Scan for the cell matching the given text and deliver its (x, y) coordinate at center. 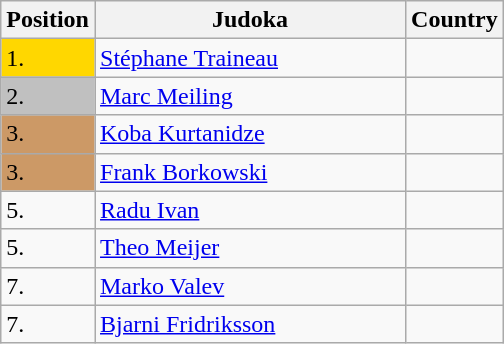
Position (48, 20)
Stéphane Traineau (250, 58)
Bjarni Fridriksson (250, 324)
Koba Kurtanidze (250, 134)
Judoka (250, 20)
1. (48, 58)
Marc Meiling (250, 96)
Theo Meijer (250, 248)
Marko Valev (250, 286)
Frank Borkowski (250, 172)
Country (455, 20)
Radu Ivan (250, 210)
2. (48, 96)
